Search for the cell housing the specified text and yield its (X, Y) center coordinate. 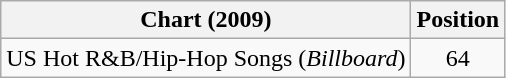
US Hot R&B/Hip-Hop Songs (Billboard) (206, 58)
Position (458, 20)
Chart (2009) (206, 20)
64 (458, 58)
